From the cell containing the given text, extract its center point as (X, Y) coordinate. 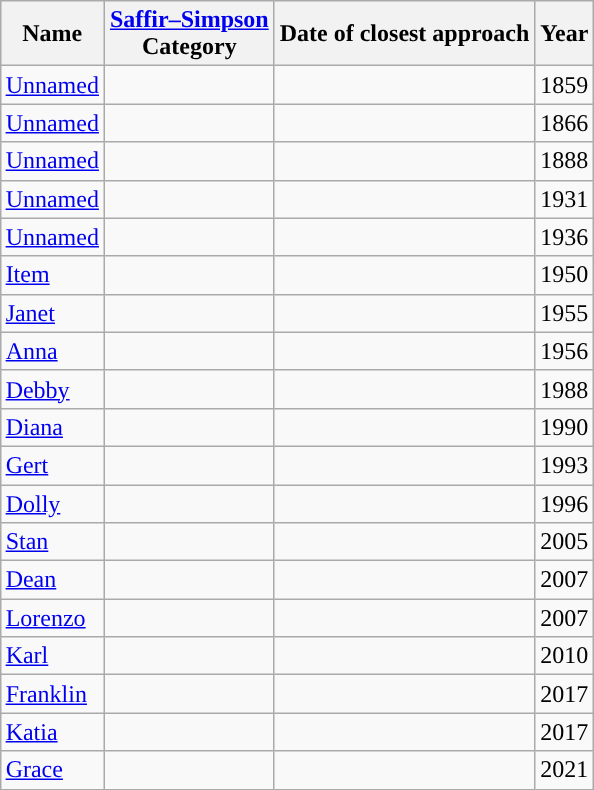
Stan (52, 542)
Year (564, 34)
Debby (52, 389)
1956 (564, 351)
1931 (564, 199)
Gert (52, 465)
Item (52, 275)
1888 (564, 161)
1996 (564, 503)
2005 (564, 542)
Lorenzo (52, 618)
1990 (564, 427)
1988 (564, 389)
Janet (52, 313)
Franklin (52, 694)
Name (52, 34)
Grace (52, 770)
Diana (52, 427)
2010 (564, 656)
Anna (52, 351)
1859 (564, 85)
Saffir–SimpsonCategory (189, 34)
Katia (52, 732)
1993 (564, 465)
Karl (52, 656)
Dean (52, 580)
Dolly (52, 503)
1936 (564, 237)
Date of closest approach (404, 34)
1866 (564, 123)
1955 (564, 313)
1950 (564, 275)
2021 (564, 770)
